Scan for the cell matching the given text and deliver its (x, y) coordinate at center. 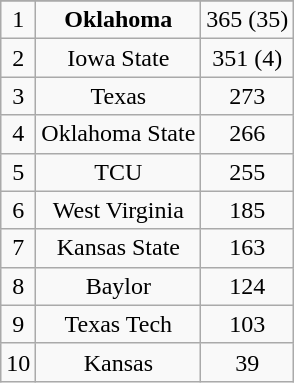
7 (18, 248)
Texas (118, 96)
Kansas State (118, 248)
266 (248, 134)
351 (4) (248, 58)
Kansas (118, 362)
185 (248, 210)
2 (18, 58)
9 (18, 324)
6 (18, 210)
Oklahoma State (118, 134)
163 (248, 248)
124 (248, 286)
3 (18, 96)
Oklahoma (118, 20)
10 (18, 362)
1 (18, 20)
273 (248, 96)
TCU (118, 172)
39 (248, 362)
West Virginia (118, 210)
Iowa State (118, 58)
4 (18, 134)
5 (18, 172)
8 (18, 286)
Baylor (118, 286)
365 (35) (248, 20)
103 (248, 324)
Texas Tech (118, 324)
255 (248, 172)
